Determine the (x, y) coordinate at the center of the cell enclosing the given text.  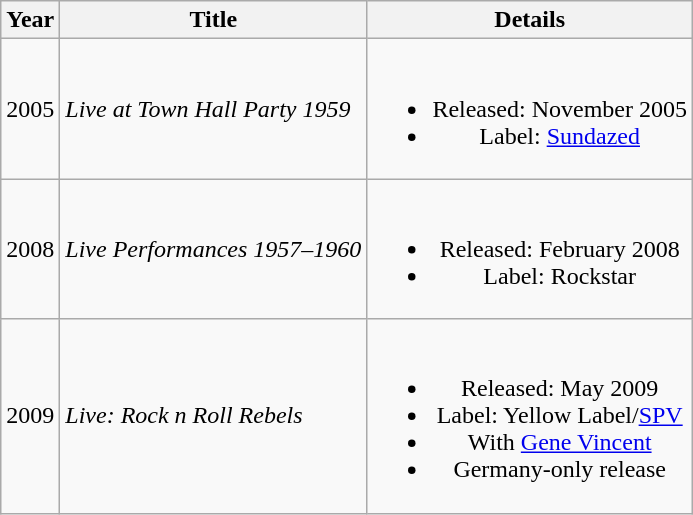
Released: November 2005Label: Sundazed (530, 109)
Released: February 2008Label: Rockstar (530, 249)
Title (214, 20)
Year (30, 20)
Released: May 2009Label: Yellow Label/SPVWith Gene VincentGermany-only release (530, 416)
Details (530, 20)
2009 (30, 416)
2008 (30, 249)
Live at Town Hall Party 1959 (214, 109)
Live: Rock n Roll Rebels (214, 416)
Live Performances 1957–1960 (214, 249)
2005 (30, 109)
